Identify which cell holds the provided text, then report its [X, Y] central coordinate. 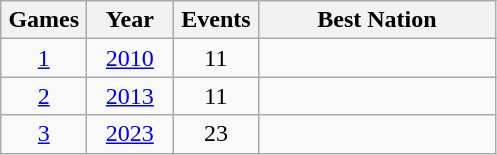
Games [44, 20]
2010 [130, 58]
Best Nation [377, 20]
1 [44, 58]
2023 [130, 134]
Year [130, 20]
Events [216, 20]
23 [216, 134]
2 [44, 96]
2013 [130, 96]
3 [44, 134]
